Search for the cell housing the specified text and yield its [X, Y] center coordinate. 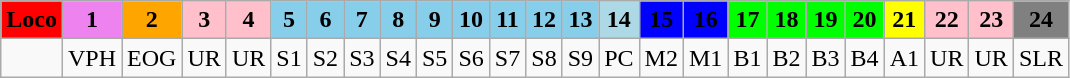
EOG [152, 58]
S8 [544, 58]
8 [398, 20]
PC [619, 58]
1 [92, 20]
A1 [904, 58]
S2 [325, 58]
20 [864, 20]
B2 [786, 58]
B1 [748, 58]
21 [904, 20]
S1 [289, 58]
S5 [434, 58]
7 [362, 20]
14 [619, 20]
2 [152, 20]
S6 [471, 58]
Loco [32, 20]
13 [580, 20]
SLR [1040, 58]
4 [248, 20]
S3 [362, 58]
6 [325, 20]
16 [705, 20]
11 [507, 20]
12 [544, 20]
M1 [705, 58]
22 [947, 20]
9 [434, 20]
S4 [398, 58]
23 [991, 20]
15 [661, 20]
24 [1040, 20]
18 [786, 20]
B3 [826, 58]
10 [471, 20]
5 [289, 20]
M2 [661, 58]
S7 [507, 58]
19 [826, 20]
3 [204, 20]
17 [748, 20]
B4 [864, 58]
S9 [580, 58]
VPH [92, 58]
